Search for the cell housing the specified text and yield its (x, y) center coordinate. 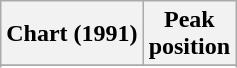
Chart (1991) (72, 34)
Peakposition (189, 34)
